Output the (x, y) coordinate of the center of the cell containing the given text.  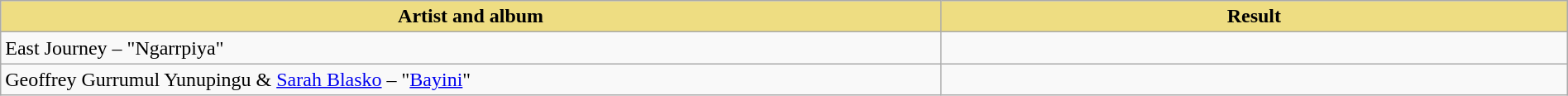
Geoffrey Gurrumul Yunupingu & Sarah Blasko – "Bayini" (471, 79)
Artist and album (471, 17)
Result (1254, 17)
East Journey – "Ngarrpiya" (471, 48)
